Search for the cell housing the specified text and yield its [x, y] center coordinate. 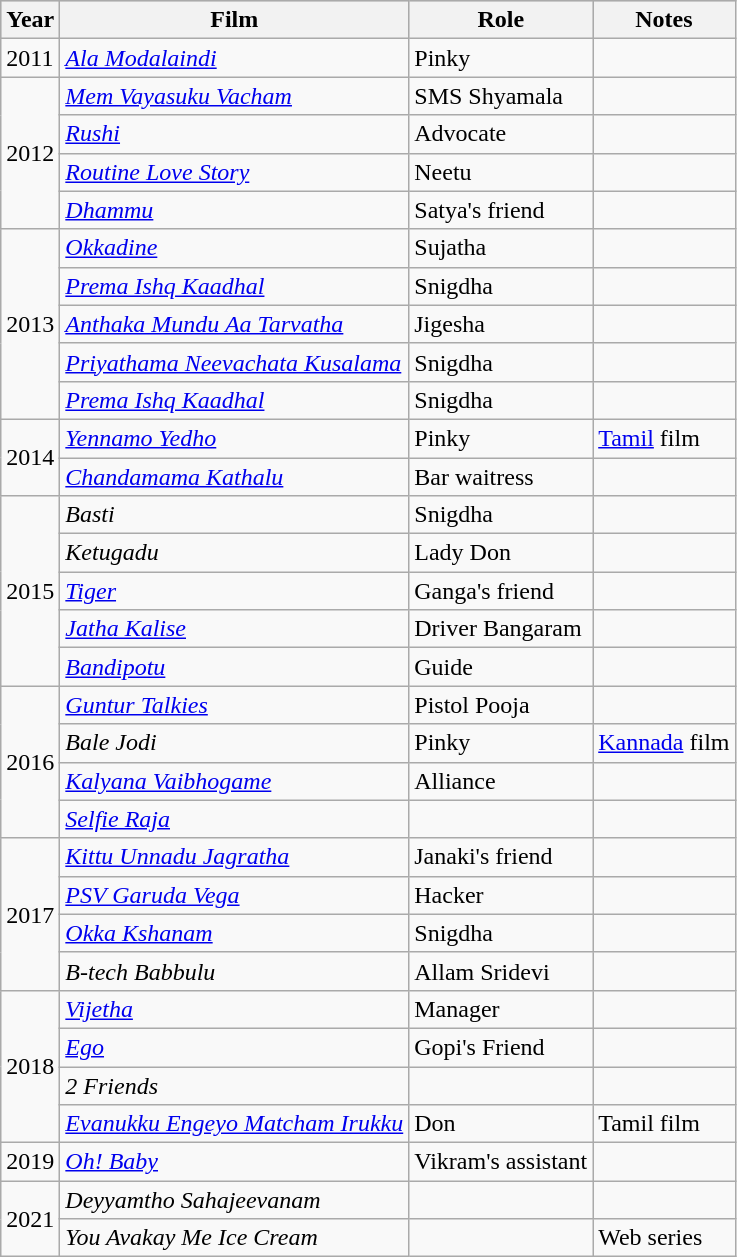
Ganga's friend [501, 591]
Pistol Pooja [501, 705]
Role [501, 20]
Priyathama Neevachata Kusalama [234, 362]
2013 [30, 324]
2 Friends [234, 1085]
2019 [30, 1162]
2021 [30, 1219]
Film [234, 20]
Ala Modalaindi [234, 58]
2012 [30, 153]
Driver Bangaram [501, 629]
2015 [30, 591]
Bar waitress [501, 477]
Tiger [234, 591]
Yennamo Yedho [234, 438]
You Avakay Me Ice Cream [234, 1238]
Anthaka Mundu Aa Tarvatha [234, 324]
2018 [30, 1066]
Jigesha [501, 324]
Chandamama Kathalu [234, 477]
SMS Shyamala [501, 96]
Okka Kshanam [234, 933]
Bale Jodi [234, 743]
Allam Sridevi [501, 971]
Bandipotu [234, 667]
Advocate [501, 134]
Ego [234, 1047]
Okkadine [234, 248]
PSV Garuda Vega [234, 895]
2014 [30, 457]
2011 [30, 58]
Dhammu [234, 210]
Kannada film [664, 743]
Kittu Unnadu Jagratha [234, 857]
Kalyana Vaibhogame [234, 781]
Rushi [234, 134]
Selfie Raja [234, 819]
Notes [664, 20]
Satya's friend [501, 210]
Basti [234, 515]
Vikram's assistant [501, 1162]
Sujatha [501, 248]
Vijetha [234, 1009]
Lady Don [501, 553]
B-tech Babbulu [234, 971]
Ketugadu [234, 553]
Year [30, 20]
Jatha Kalise [234, 629]
Neetu [501, 172]
Guide [501, 667]
Deyyamtho Sahajeevanam [234, 1200]
Hacker [501, 895]
Gopi's Friend [501, 1047]
2017 [30, 914]
Mem Vayasuku Vacham [234, 96]
Janaki's friend [501, 857]
Evanukku Engeyo Matcham Irukku [234, 1124]
2016 [30, 762]
Web series [664, 1238]
Manager [501, 1009]
Don [501, 1124]
Alliance [501, 781]
Guntur Talkies [234, 705]
Oh! Baby [234, 1162]
Routine Love Story [234, 172]
